Detect which cell encompasses the target text, then output its (X, Y) center coordinate. 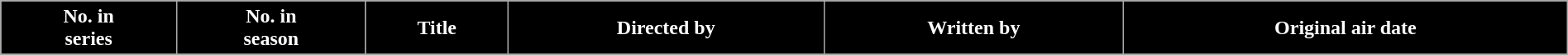
Directed by (666, 28)
No. inseries (89, 28)
Title (437, 28)
No. inseason (271, 28)
Original air date (1345, 28)
Written by (973, 28)
